Detect which cell encompasses the target text, then output its [X, Y] center coordinate. 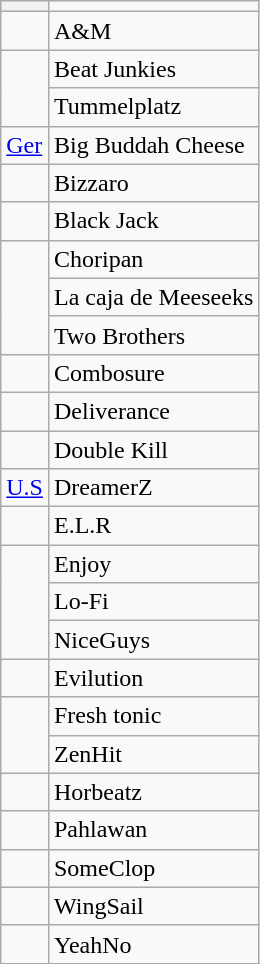
E.L.R [153, 526]
Lo-Fi [153, 602]
WingSail [153, 906]
SomeClop [153, 868]
YeahNo [153, 944]
Pahlawan [153, 830]
Deliverance [153, 411]
Black Jack [153, 221]
Two Brothers [153, 335]
Beat Junkies [153, 69]
Bizzaro [153, 183]
A&M [153, 31]
La caja de Meeseeks [153, 297]
Fresh tonic [153, 716]
ZenHit [153, 754]
Horbeatz [153, 792]
Double Kill [153, 449]
Ger [25, 145]
Big Buddah Cheese [153, 145]
Evilution [153, 678]
Tummelplatz [153, 107]
DreamerZ [153, 488]
Choripan [153, 259]
Enjoy [153, 564]
Combosure [153, 373]
U.S [25, 488]
NiceGuys [153, 640]
